Capture the cell that displays the provided text and extract its (X, Y) central coordinate. 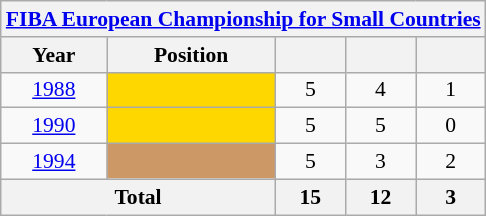
0 (451, 126)
1 (451, 90)
2 (451, 162)
12 (380, 197)
4 (380, 90)
Total (138, 197)
15 (310, 197)
FIBA European Championship for Small Countries (244, 19)
Position (191, 55)
1994 (54, 162)
Year (54, 55)
1990 (54, 126)
1988 (54, 90)
